For the text-containing cell, return its midpoint in (x, y) coordinate format. 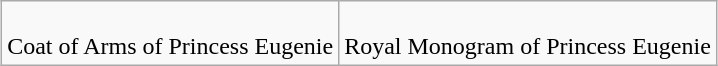
Royal Monogram of Princess Eugenie (528, 34)
Coat of Arms of Princess Eugenie (170, 34)
